Pinpoint the cell where the given text exists, returning its [x, y] midpoint coordinate. 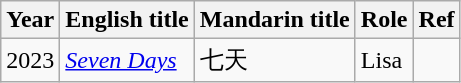
七天 [274, 60]
Lisa [384, 60]
Ref [436, 20]
Role [384, 20]
Year [30, 20]
2023 [30, 60]
Seven Days [127, 60]
English title [127, 20]
Mandarin title [274, 20]
